From the cell containing the given text, extract its center point as [X, Y] coordinate. 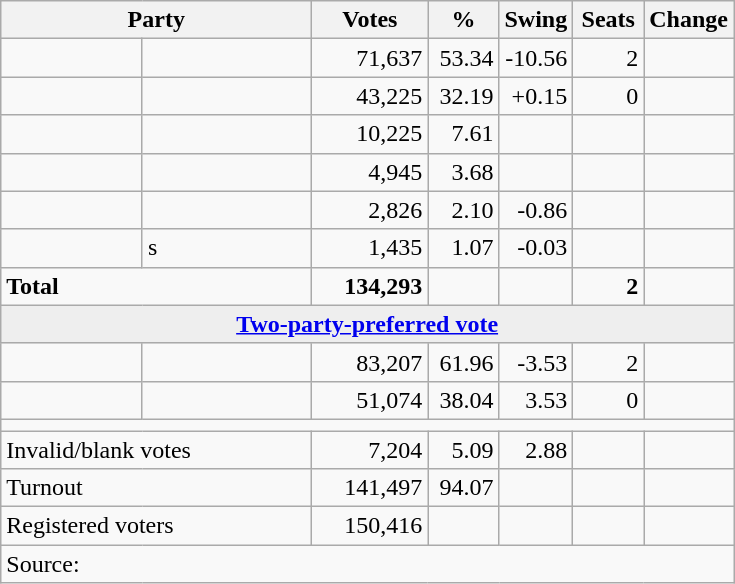
+0.15 [536, 96]
94.07 [464, 488]
1.07 [464, 248]
Swing [536, 20]
s [226, 248]
Seats [608, 20]
3.68 [464, 172]
Turnout [156, 488]
-10.56 [536, 58]
5.09 [464, 449]
Invalid/blank votes [156, 449]
43,225 [370, 96]
2,826 [370, 210]
-3.53 [536, 362]
7.61 [464, 134]
-0.86 [536, 210]
7,204 [370, 449]
2.10 [464, 210]
61.96 [464, 362]
1,435 [370, 248]
2.88 [536, 449]
Change [689, 20]
Party [156, 20]
% [464, 20]
71,637 [370, 58]
53.34 [464, 58]
150,416 [370, 526]
Total [156, 286]
83,207 [370, 362]
38.04 [464, 400]
3.53 [536, 400]
Source: [368, 564]
141,497 [370, 488]
134,293 [370, 286]
-0.03 [536, 248]
32.19 [464, 96]
Registered voters [156, 526]
4,945 [370, 172]
Votes [370, 20]
Two-party-preferred vote [368, 324]
10,225 [370, 134]
51,074 [370, 400]
